Locate the cell with the specified text and output its [x, y] center coordinate. 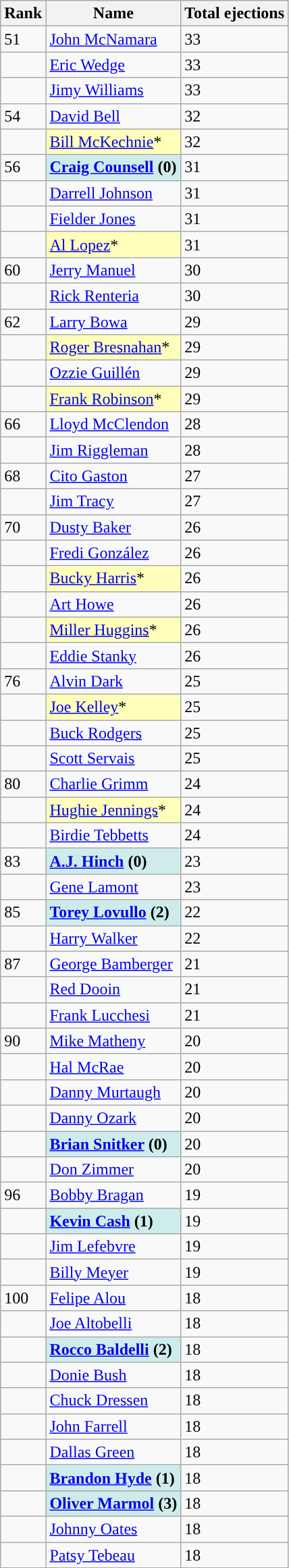
Kevin Cash (1) [113, 1221]
56 [23, 167]
Al Lopez* [113, 244]
Roger Bresnahan* [113, 348]
Jim Lefebvre [113, 1247]
Billy Meyer [113, 1272]
96 [23, 1195]
Johnny Oates [113, 1529]
Craig Counsell (0) [113, 167]
Mike Matheny [113, 1041]
Joe Kelley* [113, 707]
Bill McKechnie* [113, 142]
Chuck Dressen [113, 1401]
Art Howe [113, 604]
Frank Lucchesi [113, 1015]
Larry Bowa [113, 322]
Eddie Stanky [113, 655]
Oliver Marmol (3) [113, 1503]
Darrell Johnson [113, 193]
Dusty Baker [113, 527]
Fredi González [113, 553]
Patsy Tebeau [113, 1555]
Eric Wedge [113, 65]
Bucky Harris* [113, 578]
83 [23, 861]
Donie Bush [113, 1375]
87 [23, 964]
Jerry Manuel [113, 270]
Dallas Green [113, 1452]
Cito Gaston [113, 476]
Scott Servais [113, 759]
Lloyd McClendon [113, 425]
Rocco Baldelli (2) [113, 1349]
Fielder Jones [113, 219]
Brian Snitker (0) [113, 1144]
Frank Robinson* [113, 399]
George Bamberger [113, 964]
Bobby Bragan [113, 1195]
Miller Huggins* [113, 630]
John McNamara [113, 39]
Rank [23, 13]
85 [23, 913]
Harry Walker [113, 938]
Jim Riggleman [113, 450]
62 [23, 322]
Red Dooin [113, 990]
Brandon Hyde (1) [113, 1478]
Don Zimmer [113, 1170]
51 [23, 39]
70 [23, 527]
A.J. Hinch (0) [113, 861]
Charlie Grimm [113, 784]
John Farrell [113, 1426]
Rick Renteria [113, 296]
Ozzie Guillén [113, 373]
80 [23, 784]
Alvin Dark [113, 681]
76 [23, 681]
Name [113, 13]
Jimy Williams [113, 90]
60 [23, 270]
Hal McRae [113, 1066]
66 [23, 425]
Buck Rodgers [113, 732]
68 [23, 476]
Total ejections [235, 13]
Danny Murtaugh [113, 1092]
Birdie Tebbetts [113, 836]
Danny Ozark [113, 1118]
Jim Tracy [113, 502]
100 [23, 1298]
David Bell [113, 116]
90 [23, 1041]
Gene Lamont [113, 887]
Joe Altobelli [113, 1324]
54 [23, 116]
Felipe Alou [113, 1298]
Hughie Jennings* [113, 810]
Torey Lovullo (2) [113, 913]
